Find where the given text appears and provide that cell's center as [x, y] coordinate. 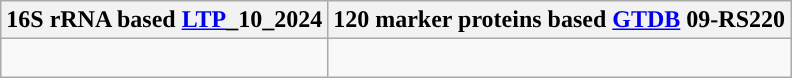
16S rRNA based LTP_10_2024 [164, 20]
120 marker proteins based GTDB 09-RS220 [560, 20]
